Return the [X, Y] coordinate for the center point of the cell that contains the specified text.  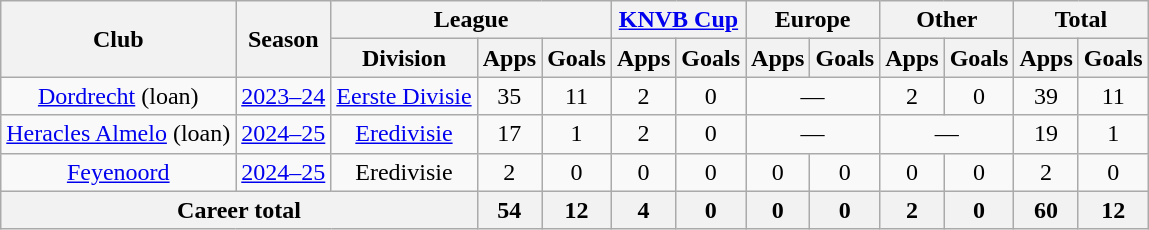
Division [404, 58]
Season [284, 39]
Total [1081, 20]
Career total [239, 210]
Europe [813, 20]
Feyenoord [118, 172]
35 [509, 96]
39 [1046, 96]
60 [1046, 210]
Club [118, 39]
Heracles Almelo (loan) [118, 134]
Other [947, 20]
Eerste Divisie [404, 96]
19 [1046, 134]
4 [643, 210]
2023–24 [284, 96]
54 [509, 210]
17 [509, 134]
League [472, 20]
KNVB Cup [678, 20]
Dordrecht (loan) [118, 96]
